Output the (x, y) coordinate of the center of the cell containing the given text.  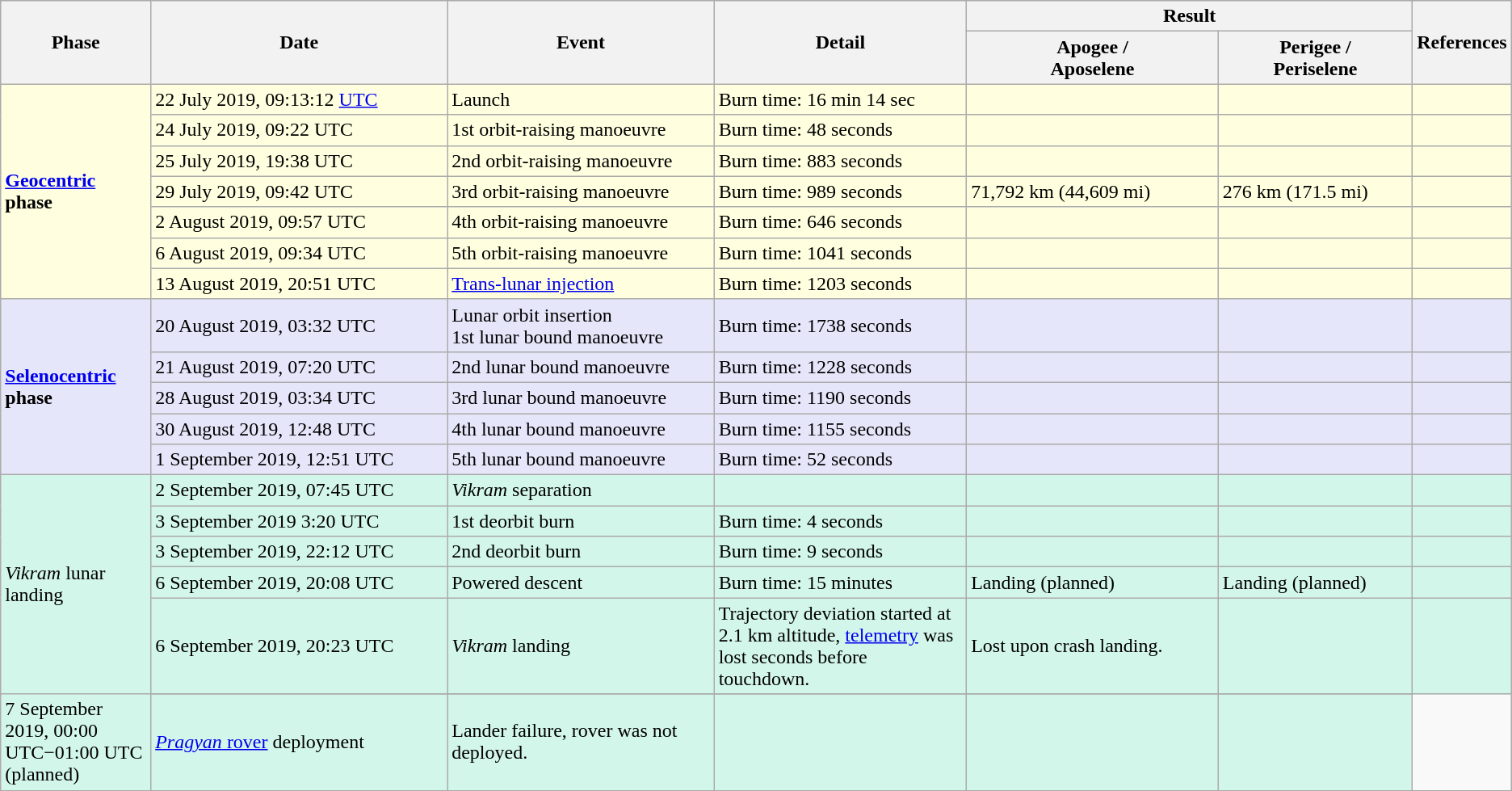
Burn time: 9 seconds (840, 552)
Selenocentric phase (76, 386)
Phase (76, 42)
29 July 2019, 09:42 UTC (299, 191)
Burn time: 4 seconds (840, 521)
20 August 2019, 03:32 UTC (299, 325)
Lunar orbit insertion1st lunar bound manoeuvre (581, 325)
Burn time: 1190 seconds (840, 398)
3rd lunar bound manoeuvre (581, 398)
Vikram separation (581, 490)
Date (299, 42)
1st orbit-raising manoeuvre (581, 130)
Event (581, 42)
Powered descent (581, 583)
Burn time: 989 seconds (840, 191)
4th orbit-raising manoeuvre (581, 222)
Detail (840, 42)
Geocentric phase (76, 191)
22 July 2019, 09:13:12 UTC (299, 99)
Lost upon crash landing. (1093, 646)
276 km (171.5 mi) (1315, 191)
Vikram landing (581, 646)
2nd orbit-raising manoeuvre (581, 161)
25 July 2019, 19:38 UTC (299, 161)
3 September 2019 3:20 UTC (299, 521)
2nd deorbit burn (581, 552)
Vikram lunar landing (76, 585)
4th lunar bound manoeuvre (581, 429)
Burn time: 1228 seconds (840, 367)
Burn time: 883 seconds (840, 161)
5th orbit-raising manoeuvre (581, 253)
21 August 2019, 07:20 UTC (299, 367)
Perigee /Periselene (1315, 58)
Lander failure, rover was not deployed. (581, 742)
6 August 2019, 09:34 UTC (299, 253)
Burn time: 1203 seconds (840, 284)
Burn time: 52 seconds (840, 460)
5th lunar bound manoeuvre (581, 460)
1st deorbit burn (581, 521)
71,792 km (44,609 mi) (1093, 191)
Burn time: 48 seconds (840, 130)
3rd orbit-raising manoeuvre (581, 191)
1 September 2019, 12:51 UTC (299, 460)
Trajectory deviation started at 2.1 km altitude, telemetry was lost seconds before touchdown. (840, 646)
Pragyan rover deployment (299, 742)
2 August 2019, 09:57 UTC (299, 222)
2 September 2019, 07:45 UTC (299, 490)
Burn time: 646 seconds (840, 222)
Burn time: 16 min 14 sec (840, 99)
Burn time: 15 minutes (840, 583)
7 September 2019, 00:00 UTC−01:00 UTC (planned) (76, 742)
28 August 2019, 03:34 UTC (299, 398)
2nd lunar bound manoeuvre (581, 367)
6 September 2019, 20:23 UTC (299, 646)
30 August 2019, 12:48 UTC (299, 429)
Result (1190, 16)
Burn time: 1041 seconds (840, 253)
References (1462, 42)
Burn time: 1155 seconds (840, 429)
6 September 2019, 20:08 UTC (299, 583)
3 September 2019, 22:12 UTC (299, 552)
Apogee /Aposelene (1093, 58)
Launch (581, 99)
Trans-lunar injection (581, 284)
Burn time: 1738 seconds (840, 325)
13 August 2019, 20:51 UTC (299, 284)
24 July 2019, 09:22 UTC (299, 130)
